Capture the cell that displays the provided text and extract its (x, y) central coordinate. 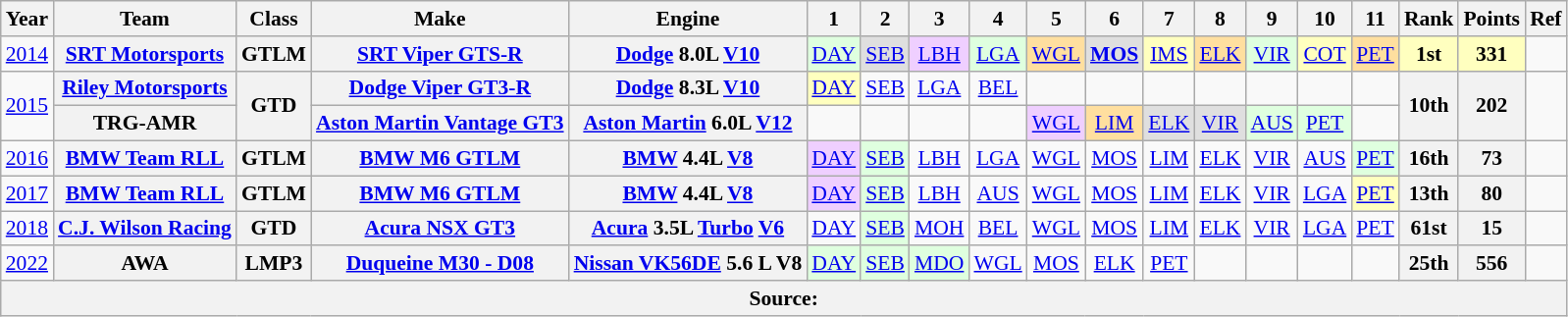
Aston Martin Vantage GT3 (440, 124)
Year (27, 19)
4 (997, 19)
1st (1429, 54)
MOH (940, 229)
15 (1491, 229)
3 (940, 19)
2016 (27, 159)
Dodge Viper GT3-R (440, 88)
16th (1429, 159)
Riley Motorsports (145, 88)
Aston Martin 6.0L V12 (689, 124)
10 (1325, 19)
202 (1491, 106)
Dodge 8.0L V10 (689, 54)
MDO (940, 264)
2 (885, 19)
556 (1491, 264)
7 (1169, 19)
Make (440, 19)
Acura 3.5L Turbo V6 (689, 229)
AWA (145, 264)
61st (1429, 229)
Nissan VK56DE 5.6 L V8 (689, 264)
TRG-AMR (145, 124)
Rank (1429, 19)
LMP3 (274, 264)
2015 (27, 106)
SRT Viper GTS-R (440, 54)
C.J. Wilson Racing (145, 229)
Source: (784, 298)
10th (1429, 106)
13th (1429, 193)
Engine (689, 19)
1 (834, 19)
Team (145, 19)
331 (1491, 54)
2018 (27, 229)
25th (1429, 264)
2022 (27, 264)
IMS (1169, 54)
COT (1325, 54)
Duqueine M30 - D08 (440, 264)
5 (1056, 19)
6 (1115, 19)
Class (274, 19)
2014 (27, 54)
Dodge 8.3L V10 (689, 88)
80 (1491, 193)
Ref (1545, 19)
2017 (27, 193)
SRT Motorsports (145, 54)
11 (1376, 19)
9 (1272, 19)
8 (1220, 19)
Points (1491, 19)
Acura NSX GT3 (440, 229)
73 (1491, 159)
